Find where the given text appears and provide that cell's center as [X, Y] coordinate. 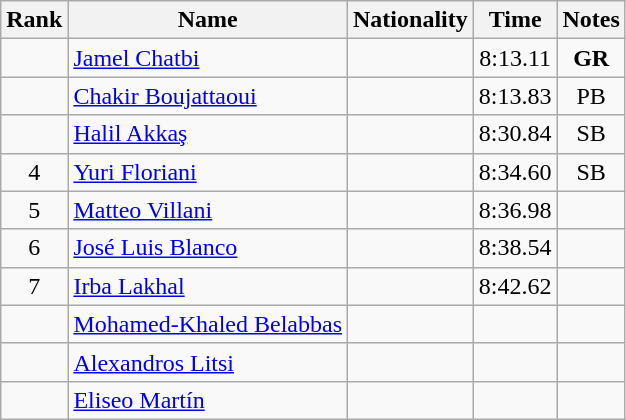
8:36.98 [515, 210]
Irba Lakhal [208, 286]
4 [34, 172]
Yuri Floriani [208, 172]
Notes [591, 20]
Nationality [411, 20]
PB [591, 96]
Jamel Chatbi [208, 58]
Name [208, 20]
Time [515, 20]
8:30.84 [515, 134]
José Luis Blanco [208, 248]
6 [34, 248]
Halil Akkaş [208, 134]
5 [34, 210]
8:34.60 [515, 172]
8:38.54 [515, 248]
8:42.62 [515, 286]
Mohamed-Khaled Belabbas [208, 324]
8:13.83 [515, 96]
Alexandros Litsi [208, 362]
GR [591, 58]
Rank [34, 20]
Chakir Boujattaoui [208, 96]
Eliseo Martín [208, 400]
7 [34, 286]
8:13.11 [515, 58]
Matteo Villani [208, 210]
